Scan for the cell matching the given text and deliver its (X, Y) coordinate at center. 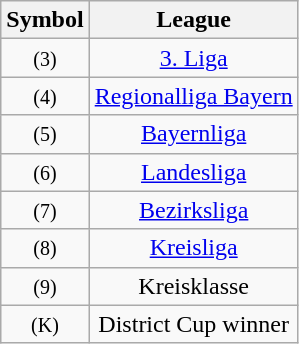
(9) (45, 286)
Bayernliga (194, 134)
(K) (45, 324)
(5) (45, 134)
(4) (45, 96)
3. Liga (194, 58)
Landesliga (194, 172)
Regionalliga Bayern (194, 96)
Kreisliga (194, 248)
Symbol (45, 20)
(6) (45, 172)
Kreisklasse (194, 286)
(7) (45, 210)
League (194, 20)
(3) (45, 58)
(8) (45, 248)
District Cup winner (194, 324)
Bezirksliga (194, 210)
